Identify which cell holds the provided text, then report its [x, y] central coordinate. 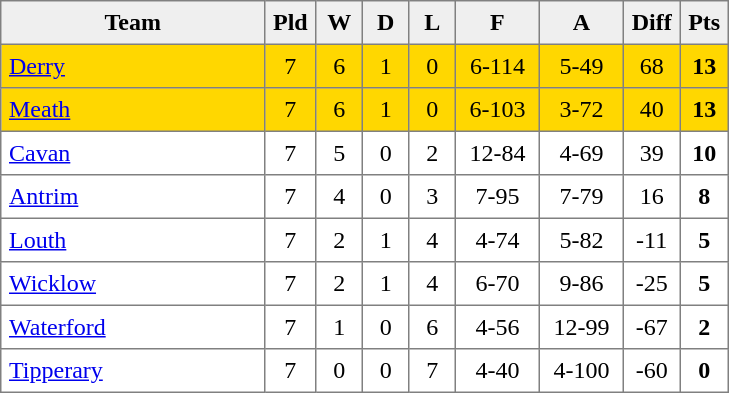
-60 [651, 371]
Diff [651, 23]
12-84 [497, 153]
Team [133, 23]
5-49 [581, 66]
Antrim [133, 197]
7-95 [497, 197]
9-86 [581, 284]
39 [651, 153]
6-70 [497, 284]
4-74 [497, 240]
-67 [651, 327]
3-72 [581, 110]
5-82 [581, 240]
40 [651, 110]
-25 [651, 284]
8 [704, 197]
4-100 [581, 371]
Derry [133, 66]
Wicklow [133, 284]
Waterford [133, 327]
4-69 [581, 153]
Cavan [133, 153]
Meath [133, 110]
L [432, 23]
10 [704, 153]
6-114 [497, 66]
W [339, 23]
D [385, 23]
6-103 [497, 110]
Tipperary [133, 371]
16 [651, 197]
F [497, 23]
-11 [651, 240]
A [581, 23]
4-56 [497, 327]
Pts [704, 23]
Louth [133, 240]
12-99 [581, 327]
3 [432, 197]
4-40 [497, 371]
Pld [290, 23]
7-79 [581, 197]
68 [651, 66]
